Extract the (X, Y) coordinate from the center of the cell holding the provided text.  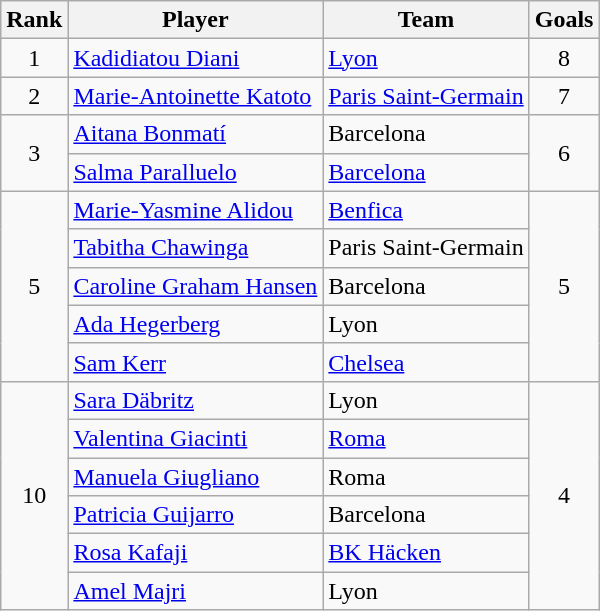
Kadidiatou Diani (196, 58)
Marie-Yasmine Alidou (196, 210)
Amel Majri (196, 591)
6 (564, 153)
3 (34, 153)
8 (564, 58)
Marie-Antoinette Katoto (196, 96)
Player (196, 20)
Tabitha Chawinga (196, 248)
Valentina Giacinti (196, 438)
Rosa Kafaji (196, 553)
Benfica (426, 210)
Team (426, 20)
Ada Hegerberg (196, 324)
BK Häcken (426, 553)
Manuela Giugliano (196, 477)
2 (34, 96)
Patricia Guijarro (196, 515)
4 (564, 495)
10 (34, 495)
Goals (564, 20)
Salma Paralluelo (196, 172)
1 (34, 58)
Rank (34, 20)
Caroline Graham Hansen (196, 286)
Chelsea (426, 362)
Sam Kerr (196, 362)
Aitana Bonmatí (196, 134)
Sara Däbritz (196, 400)
7 (564, 96)
